Output the (x, y) coordinate of the center of the cell containing the given text.  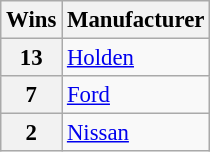
Wins (32, 20)
Manufacturer (136, 20)
Ford (136, 95)
Holden (136, 58)
13 (32, 58)
7 (32, 95)
2 (32, 133)
Nissan (136, 133)
